Output the (X, Y) coordinate of the center of the cell containing the given text.  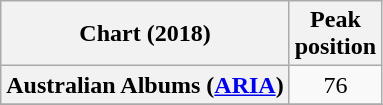
Australian Albums (ARIA) (145, 85)
Chart (2018) (145, 34)
Peak position (335, 34)
76 (335, 85)
